Output the [x, y] coordinate of the center of the cell containing the given text.  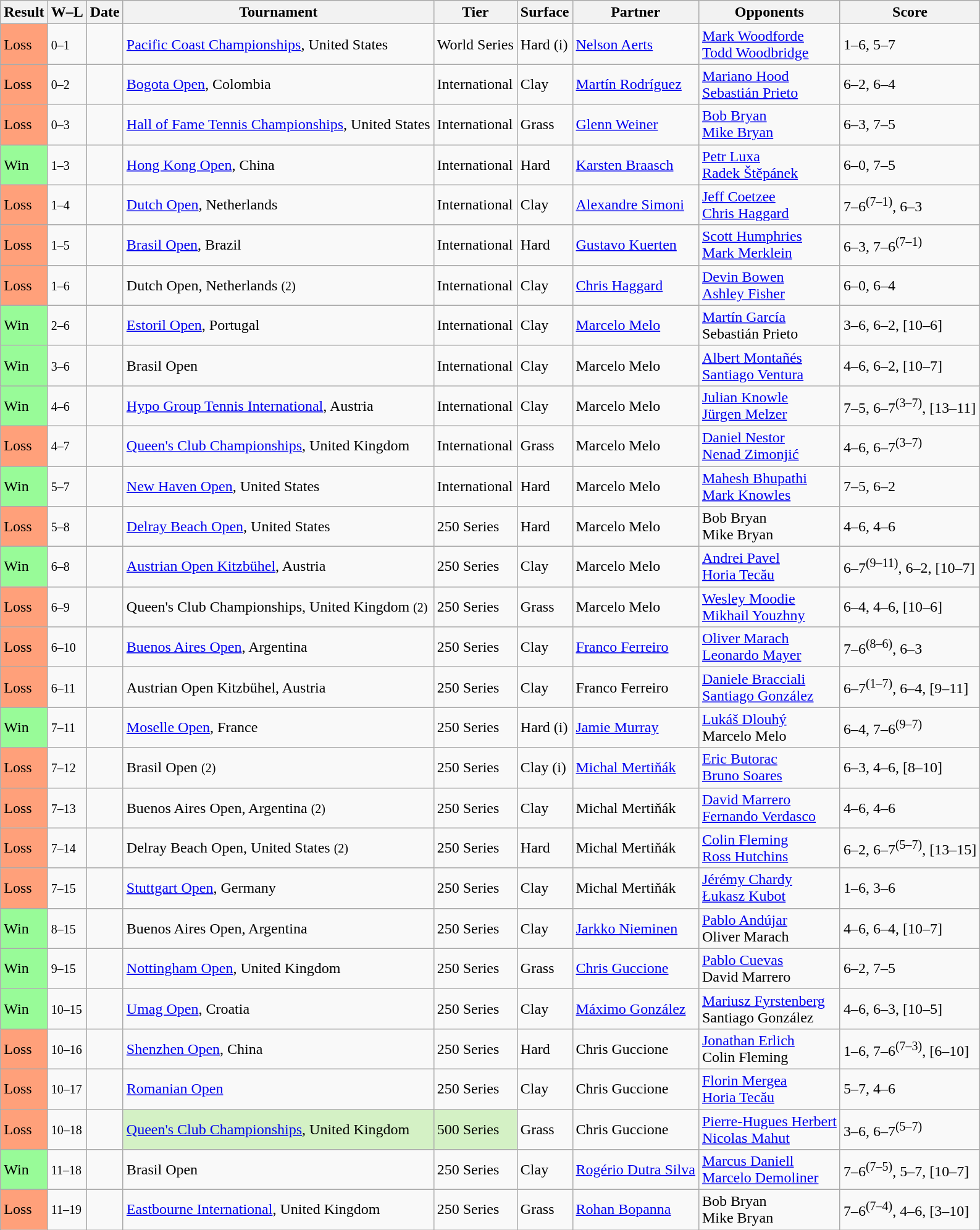
6–2, 6–4 [910, 84]
6–7(1–7), 6–4, [9–11] [910, 687]
David Marrero Fernando Verdasco [769, 808]
Pablo Andújar Oliver Marach [769, 928]
Buenos Aires Open, Argentina (2) [278, 808]
Brasil Open (2) [278, 767]
1–4 [67, 205]
6–10 [67, 647]
Partner [635, 12]
Oliver Marach Leonardo Mayer [769, 647]
7–5, 6–7(3–7), [13–11] [910, 405]
Mariano Hood Sebastián Prieto [769, 84]
Dutch Open, Netherlands (2) [278, 285]
1–6, 3–6 [910, 888]
Devin Bowen Ashley Fisher [769, 285]
4–6 [67, 405]
Martín Rodríguez [635, 84]
Dutch Open, Netherlands [278, 205]
3–6, 6–7(5–7) [910, 1129]
9–15 [67, 969]
Karsten Braasch [635, 164]
6–7(9–11), 6–2, [10–7] [910, 567]
Rohan Bopanna [635, 1210]
Eric Butorac Bruno Soares [769, 767]
8–15 [67, 928]
Nelson Aerts [635, 44]
Pacific Coast Championships, United States [278, 44]
7–12 [67, 767]
Daniele Bracciali Santiago González [769, 687]
Nottingham Open, United Kingdom [278, 969]
Romanian Open [278, 1089]
7–11 [67, 728]
6–9 [67, 607]
6–3, 4–6, [8–10] [910, 767]
W–L [67, 12]
Surface [545, 12]
Date [105, 12]
5–8 [67, 526]
Daniel Nestor Nenad Zimonjić [769, 446]
5–7 [67, 486]
Stuttgart Open, Germany [278, 888]
11–19 [67, 1210]
2–6 [67, 325]
7–13 [67, 808]
Result [24, 12]
Scott Humphries Mark Merklein [769, 245]
6–4, 4–6, [10–6] [910, 607]
10–17 [67, 1089]
7–6(7–4), 4–6, [3–10] [910, 1210]
Wesley Moodie Mikhail Youzhny [769, 607]
7–6(7–5), 5–7, [10–7] [910, 1170]
6–11 [67, 687]
10–15 [67, 1008]
Colin Fleming Ross Hutchins [769, 848]
500 Series [475, 1129]
4–6, 6–3, [10–5] [910, 1008]
Martín García Sebastián Prieto [769, 325]
Jonathan Erlich Colin Fleming [769, 1049]
Jeff Coetzee Chris Haggard [769, 205]
4–6, 6–7(3–7) [910, 446]
Gustavo Kuerten [635, 245]
3–6, 6–2, [10–6] [910, 325]
6–2, 7–5 [910, 969]
World Series [475, 44]
1–3 [67, 164]
Jérémy Chardy Łukasz Kubot [769, 888]
Jamie Murray [635, 728]
Eastbourne International, United Kingdom [278, 1210]
11–18 [67, 1170]
Clay (i) [545, 767]
4–7 [67, 446]
Estoril Open, Portugal [278, 325]
6–8 [67, 567]
Albert Montañés Santiago Ventura [769, 366]
10–16 [67, 1049]
Julian Knowle Jürgen Melzer [769, 405]
Pablo Cuevas David Marrero [769, 969]
3–6 [67, 366]
1–6 [67, 285]
Tier [475, 12]
6–2, 6–7(5–7), [13–15] [910, 848]
Bogota Open, Colombia [278, 84]
Andrei Pavel Horia Tecău [769, 567]
Mark Woodforde Todd Woodbridge [769, 44]
Hong Kong Open, China [278, 164]
Florin Mergea Horia Tecău [769, 1089]
10–18 [67, 1129]
5–7, 4–6 [910, 1089]
Hall of Fame Tennis Championships, United States [278, 125]
Shenzhen Open, China [278, 1049]
Moselle Open, France [278, 728]
1–6, 5–7 [910, 44]
Petr Luxa Radek Štěpánek [769, 164]
Delray Beach Open, United States [278, 526]
Opponents [769, 12]
Queen's Club Championships, United Kingdom (2) [278, 607]
Marcus Daniell Marcelo Demoliner [769, 1170]
0–2 [67, 84]
Máximo González [635, 1008]
4–6, 6–4, [10–7] [910, 928]
4–6, 6–2, [10–7] [910, 366]
Hypo Group Tennis International, Austria [278, 405]
Pierre-Hugues Herbert Nicolas Mahut [769, 1129]
Lukáš Dlouhý Marcelo Melo [769, 728]
6–0, 7–5 [910, 164]
6–3, 7–5 [910, 125]
6–3, 7–6(7–1) [910, 245]
0–3 [67, 125]
Brasil Open, Brazil [278, 245]
1–5 [67, 245]
Alexandre Simoni [635, 205]
New Haven Open, United States [278, 486]
Umag Open, Croatia [278, 1008]
Mahesh Bhupathi Mark Knowles [769, 486]
Tournament [278, 12]
7–14 [67, 848]
7–6(7–1), 6–3 [910, 205]
7–5, 6–2 [910, 486]
Mariusz Fyrstenberg Santiago González [769, 1008]
7–6(8–6), 6–3 [910, 647]
Chris Haggard [635, 285]
7–15 [67, 888]
Score [910, 12]
6–0, 6–4 [910, 285]
Glenn Weiner [635, 125]
6–4, 7–6(9–7) [910, 728]
0–1 [67, 44]
Jarkko Nieminen [635, 928]
Rogério Dutra Silva [635, 1170]
Delray Beach Open, United States (2) [278, 848]
1–6, 7–6(7–3), [6–10] [910, 1049]
